For the text-containing cell, return its midpoint in [X, Y] coordinate format. 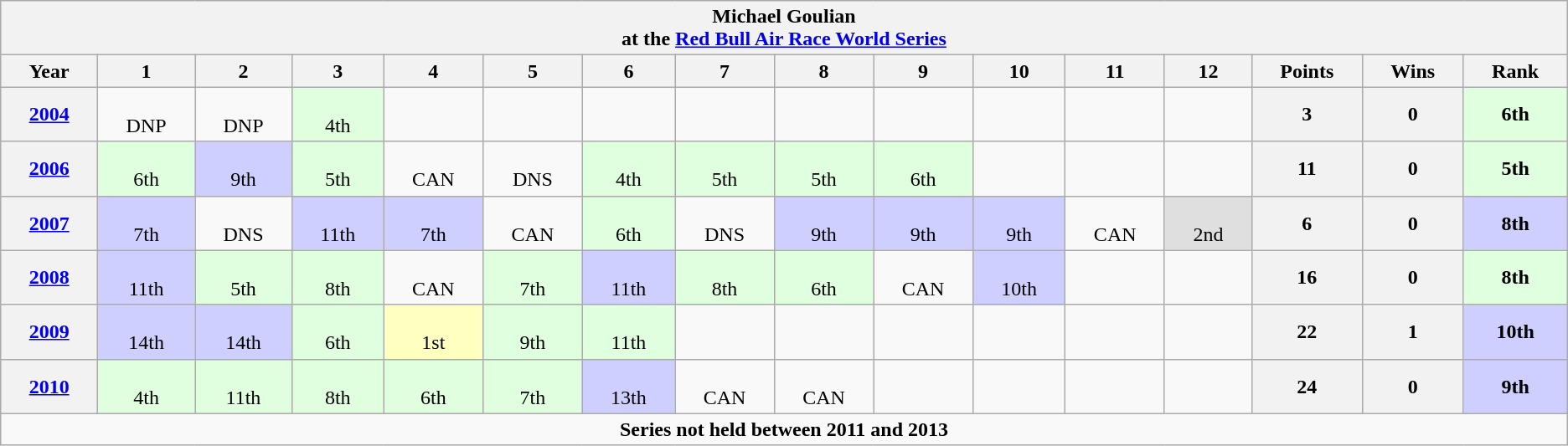
2nd [1208, 223]
24 [1307, 387]
10 [1019, 71]
5 [533, 71]
2008 [49, 278]
Michael Goulianat the Red Bull Air Race World Series [784, 28]
9 [923, 71]
2 [244, 71]
13th [628, 387]
Wins [1412, 71]
16 [1307, 278]
8 [824, 71]
2004 [49, 114]
1st [434, 331]
2007 [49, 223]
22 [1307, 331]
Series not held between 2011 and 2013 [784, 429]
7 [725, 71]
4 [434, 71]
2009 [49, 331]
2010 [49, 387]
Rank [1515, 71]
Year [49, 71]
2006 [49, 169]
12 [1208, 71]
Points [1307, 71]
